Output the (X, Y) coordinate of the center of the cell containing the given text.  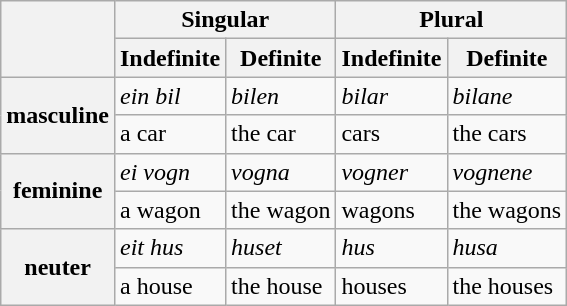
cars (392, 134)
hus (392, 248)
Plural (452, 20)
ein bil (170, 96)
bilar (392, 96)
bilane (507, 96)
the wagon (281, 210)
vognene (507, 172)
feminine (58, 191)
Singular (224, 20)
a car (170, 134)
neuter (58, 267)
vogna (281, 172)
bilen (281, 96)
the wagons (507, 210)
masculine (58, 115)
a wagon (170, 210)
husa (507, 248)
the car (281, 134)
huset (281, 248)
ei vogn (170, 172)
the houses (507, 286)
a house (170, 286)
houses (392, 286)
the house (281, 286)
eit hus (170, 248)
wagons (392, 210)
vogner (392, 172)
the cars (507, 134)
